Detect which cell encompasses the target text, then output its [x, y] center coordinate. 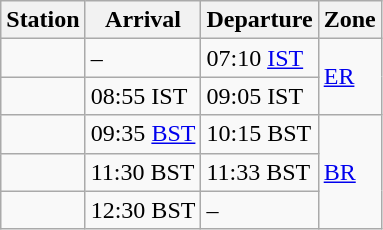
09:05 IST [260, 96]
11:30 BST [143, 172]
Arrival [143, 20]
12:30 BST [143, 210]
11:33 BST [260, 172]
ER [350, 77]
Station [43, 20]
BR [350, 172]
Departure [260, 20]
07:10 IST [260, 58]
09:35 BST [143, 134]
10:15 BST [260, 134]
08:55 IST [143, 96]
Zone [350, 20]
